Identify which cell holds the provided text, then report its [X, Y] central coordinate. 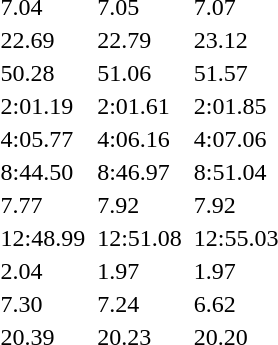
2:01.61 [140, 106]
1.97 [140, 271]
8:46.97 [140, 172]
22.79 [140, 40]
4:06.16 [140, 139]
7.24 [140, 304]
12:51.08 [140, 238]
7.92 [140, 205]
51.06 [140, 73]
